Return the [X, Y] coordinate for the center point of the cell that contains the specified text.  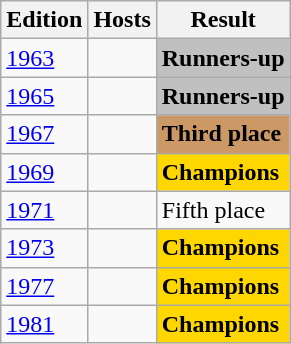
1973 [44, 248]
Third place [223, 134]
1977 [44, 286]
1967 [44, 134]
1963 [44, 58]
Hosts [122, 20]
Fifth place [223, 210]
Edition [44, 20]
1971 [44, 210]
1969 [44, 172]
Result [223, 20]
1981 [44, 324]
1965 [44, 96]
